Return the [X, Y] coordinate for the center point of the cell that contains the specified text.  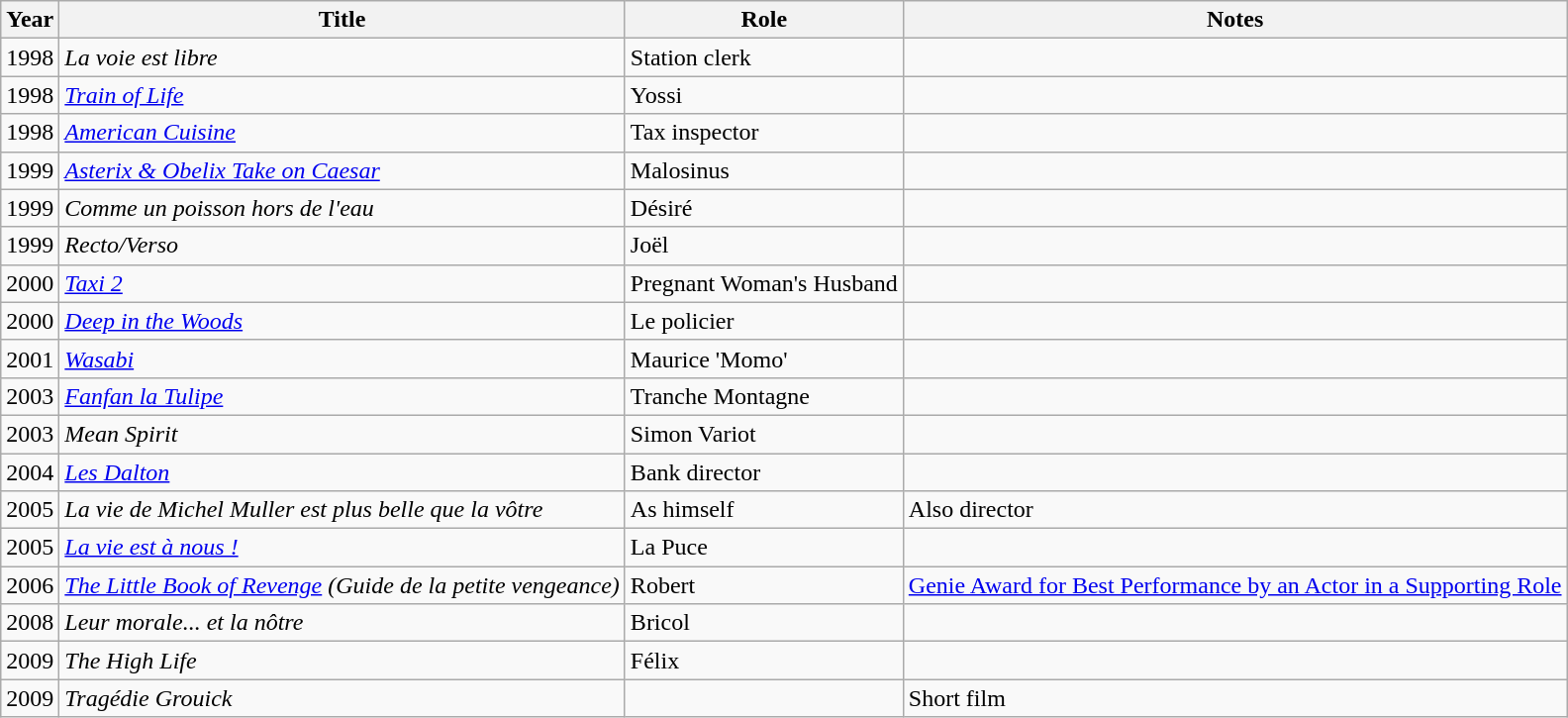
Félix [764, 661]
Désiré [764, 208]
Robert [764, 585]
Taxi 2 [343, 283]
Leur morale... et la nôtre [343, 623]
2001 [30, 359]
Train of Life [343, 95]
Recto/Verso [343, 246]
Les Dalton [343, 472]
La vie de Michel Muller est plus belle que la vôtre [343, 510]
Year [30, 20]
La Puce [764, 548]
Joël [764, 246]
2008 [30, 623]
Also director [1235, 510]
Wasabi [343, 359]
The Little Book of Revenge (Guide de la petite vengeance) [343, 585]
Deep in the Woods [343, 321]
Asterix & Obelix Take on Caesar [343, 170]
La voie est libre [343, 57]
Malosinus [764, 170]
2004 [30, 472]
Tax inspector [764, 133]
Yossi [764, 95]
Short film [1235, 698]
As himself [764, 510]
Notes [1235, 20]
Tranche Montagne [764, 396]
The High Life [343, 661]
Bank director [764, 472]
Role [764, 20]
Mean Spirit [343, 434]
Pregnant Woman's Husband [764, 283]
Le policier [764, 321]
Maurice 'Momo' [764, 359]
2006 [30, 585]
Comme un poisson hors de l'eau [343, 208]
Station clerk [764, 57]
Fanfan la Tulipe [343, 396]
Tragédie Grouick [343, 698]
La vie est à nous ! [343, 548]
Title [343, 20]
American Cuisine [343, 133]
Genie Award for Best Performance by an Actor in a Supporting Role [1235, 585]
Bricol [764, 623]
Simon Variot [764, 434]
